Determine the [X, Y] coordinate at the center of the cell enclosing the given text.  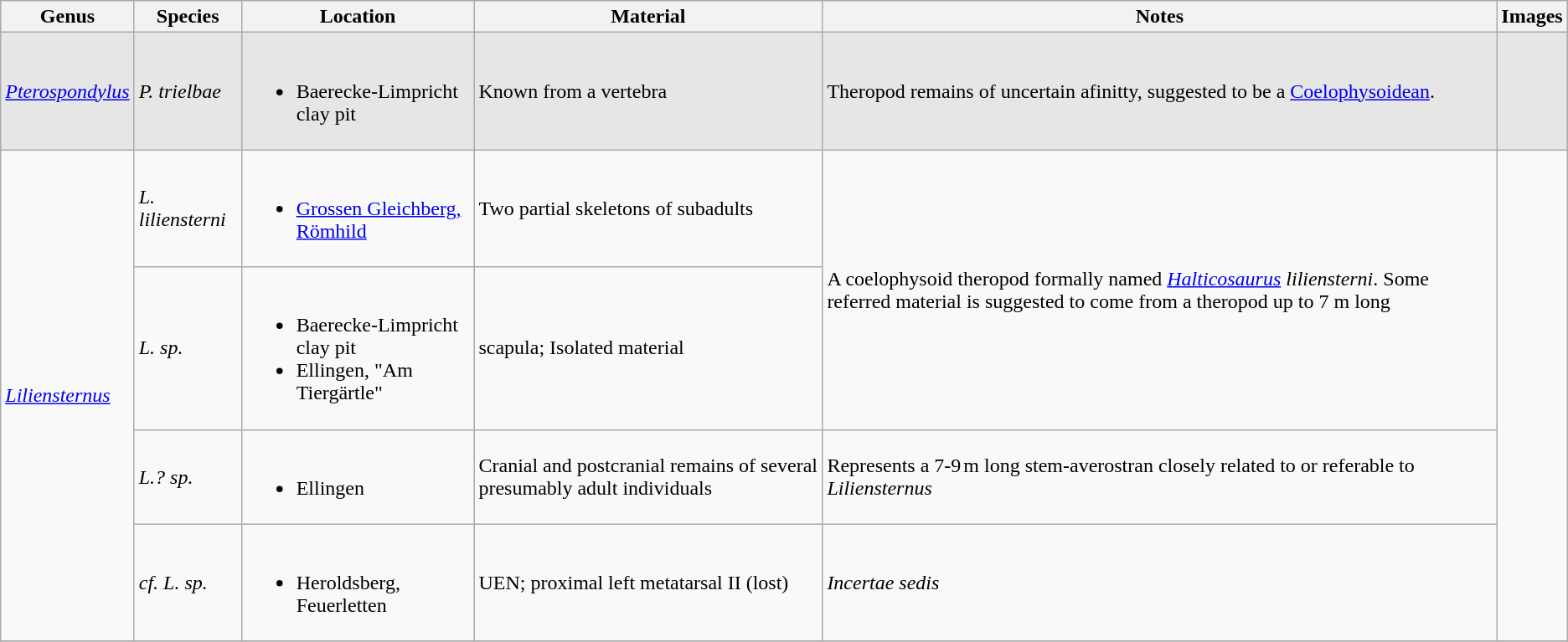
Ellingen [358, 477]
Known from a vertebra [648, 91]
Theropod remains of uncertain afinitty, suggested to be a Coelophysoidean. [1159, 91]
L. liliensterni [188, 208]
P. trielbae [188, 91]
Pterospondylus [67, 91]
Represents a 7-9 m long stem-averostran closely related to or referable to Liliensternus [1159, 477]
Species [188, 17]
Incertae sedis [1159, 583]
Location [358, 17]
Two partial skeletons of subadults [648, 208]
cf. L. sp. [188, 583]
L.? sp. [188, 477]
Material [648, 17]
L. sp. [188, 348]
Notes [1159, 17]
Liliensternus [67, 395]
Baerecke-Limpricht clay pitEllingen, "Am Tiergärtle" [358, 348]
Heroldsberg, Feuerletten [358, 583]
Genus [67, 17]
UEN; proximal left metatarsal II (lost) [648, 583]
scapula; Isolated material [648, 348]
Grossen Gleichberg, Römhild [358, 208]
Cranial and postcranial remains of several presumably adult individuals [648, 477]
Baerecke-Limpricht clay pit [358, 91]
Images [1532, 17]
A coelophysoid theropod formally named Halticosaurus liliensterni. Some referred material is suggested to come from a theropod up to 7 m long [1159, 290]
